From the cell containing the given text, extract its center point as (X, Y) coordinate. 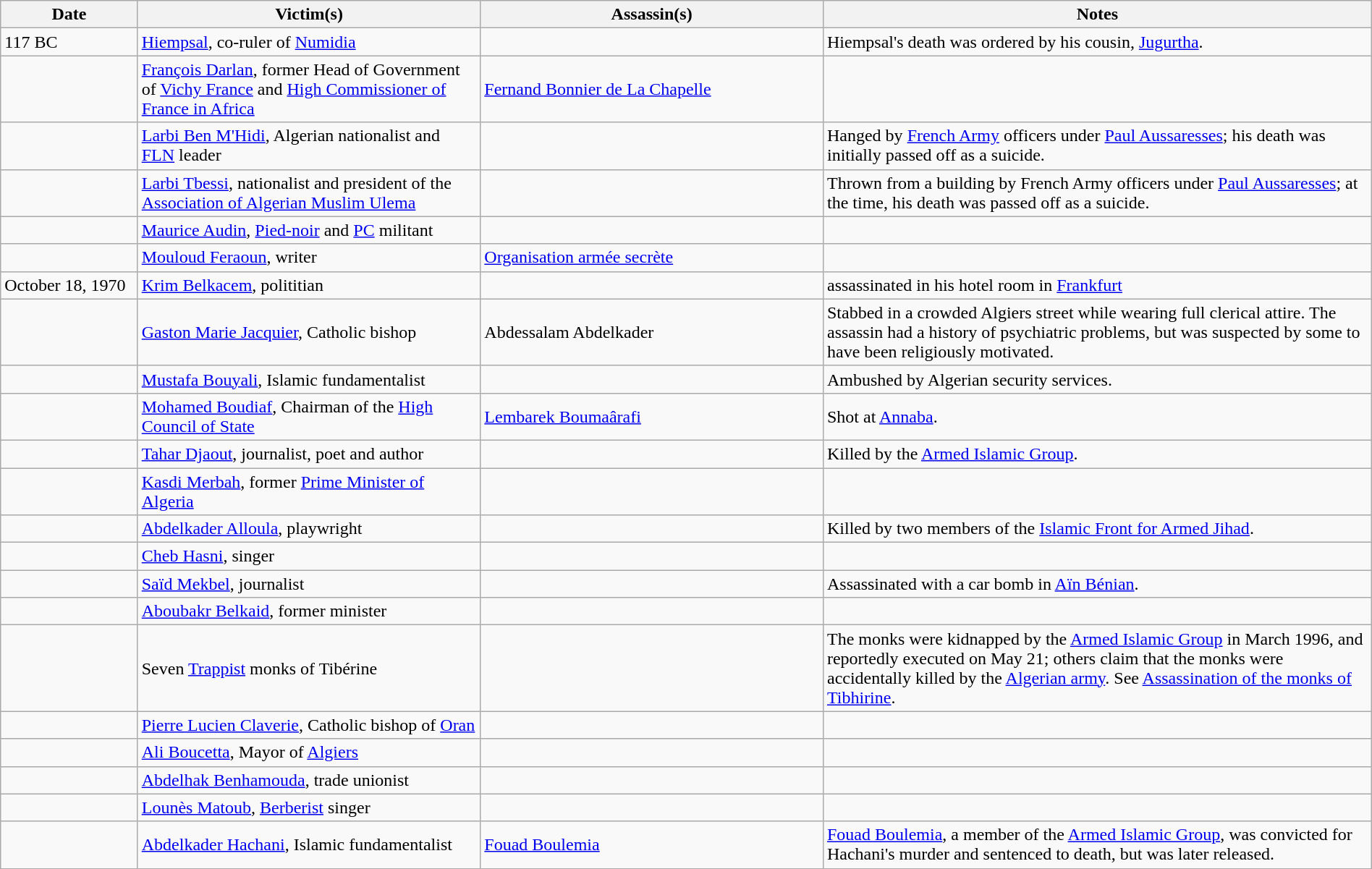
Abdessalam Abdelkader (652, 332)
Assassinated with a car bomb in Aïn Bénian. (1097, 584)
Mouloud Feraoun, writer (309, 258)
117 BC (69, 42)
Hiempsal's death was ordered by his cousin, Jugurtha. (1097, 42)
Tahar Djaout, journalist, poet and author (309, 454)
assassinated in his hotel room in Frankfurt (1097, 285)
Seven Trappist monks of Tibérine (309, 669)
Abdelkader Alloula, playwright (309, 529)
Maurice Audin, Pied-noir and PC militant (309, 230)
Victim(s) (309, 14)
Mustafa Bouyali, Islamic fundamentalist (309, 379)
Killed by two members of the Islamic Front for Armed Jihad. (1097, 529)
Pierre Lucien Claverie, Catholic bishop of Oran (309, 725)
Thrown from a building by French Army officers under Paul Aussaresses; at the time, his death was passed off as a suicide. (1097, 192)
Date (69, 14)
Hanged by French Army officers under Paul Aussaresses; his death was initially passed off as a suicide. (1097, 146)
Organisation armée secrète (652, 258)
Aboubakr Belkaid, former minister (309, 611)
Ambushed by Algerian security services. (1097, 379)
Saïd Mekbel, journalist (309, 584)
October 18, 1970 (69, 285)
Killed by the Armed Islamic Group. (1097, 454)
Fouad Boulemia, a member of the Armed Islamic Group, was convicted for Hachani's murder and sentenced to death, but was later released. (1097, 845)
François Darlan, former Head of Government of Vichy France and High Commissioner of France in Africa (309, 89)
Krim Belkacem, polititian (309, 285)
Ali Boucetta, Mayor of Algiers (309, 753)
Assassin(s) (652, 14)
Gaston Marie Jacquier, Catholic bishop (309, 332)
Abdelkader Hachani, Islamic fundamentalist (309, 845)
Mohamed Boudiaf, Chairman of the High Council of State (309, 417)
Notes (1097, 14)
Cheb Hasni, singer (309, 556)
Kasdi Merbah, former Prime Minister of Algeria (309, 491)
Shot at Annaba. (1097, 417)
Larbi Tbessi, nationalist and president of the Association of Algerian Muslim Ulema (309, 192)
Larbi Ben M'Hidi, Algerian nationalist and FLN leader (309, 146)
Lembarek Boumaârafi (652, 417)
Hiempsal, co-ruler of Numidia (309, 42)
Fernand Bonnier de La Chapelle (652, 89)
Lounès Matoub, Berberist singer (309, 807)
Fouad Boulemia (652, 845)
Abdelhak Benhamouda, trade unionist (309, 780)
